Output the (X, Y) coordinate of the center of the cell containing the given text.  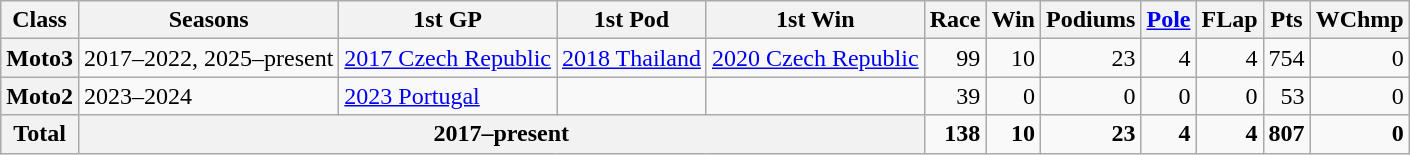
Race (955, 20)
2017–2022, 2025–present (208, 58)
1st Win (815, 20)
807 (1286, 134)
2017 Czech Republic (448, 58)
WChmp (1360, 20)
2017–present (501, 134)
754 (1286, 58)
Total (40, 134)
53 (1286, 96)
2023 Portugal (448, 96)
1st Pod (632, 20)
2023–2024 (208, 96)
138 (955, 134)
39 (955, 96)
Moto2 (40, 96)
Win (1014, 20)
Pole (1168, 20)
Moto3 (40, 58)
Podiums (1091, 20)
2020 Czech Republic (815, 58)
99 (955, 58)
Class (40, 20)
2018 Thailand (632, 58)
Pts (1286, 20)
1st GP (448, 20)
Seasons (208, 20)
FLap (1230, 20)
